Find where the given text appears and provide that cell's center as [x, y] coordinate. 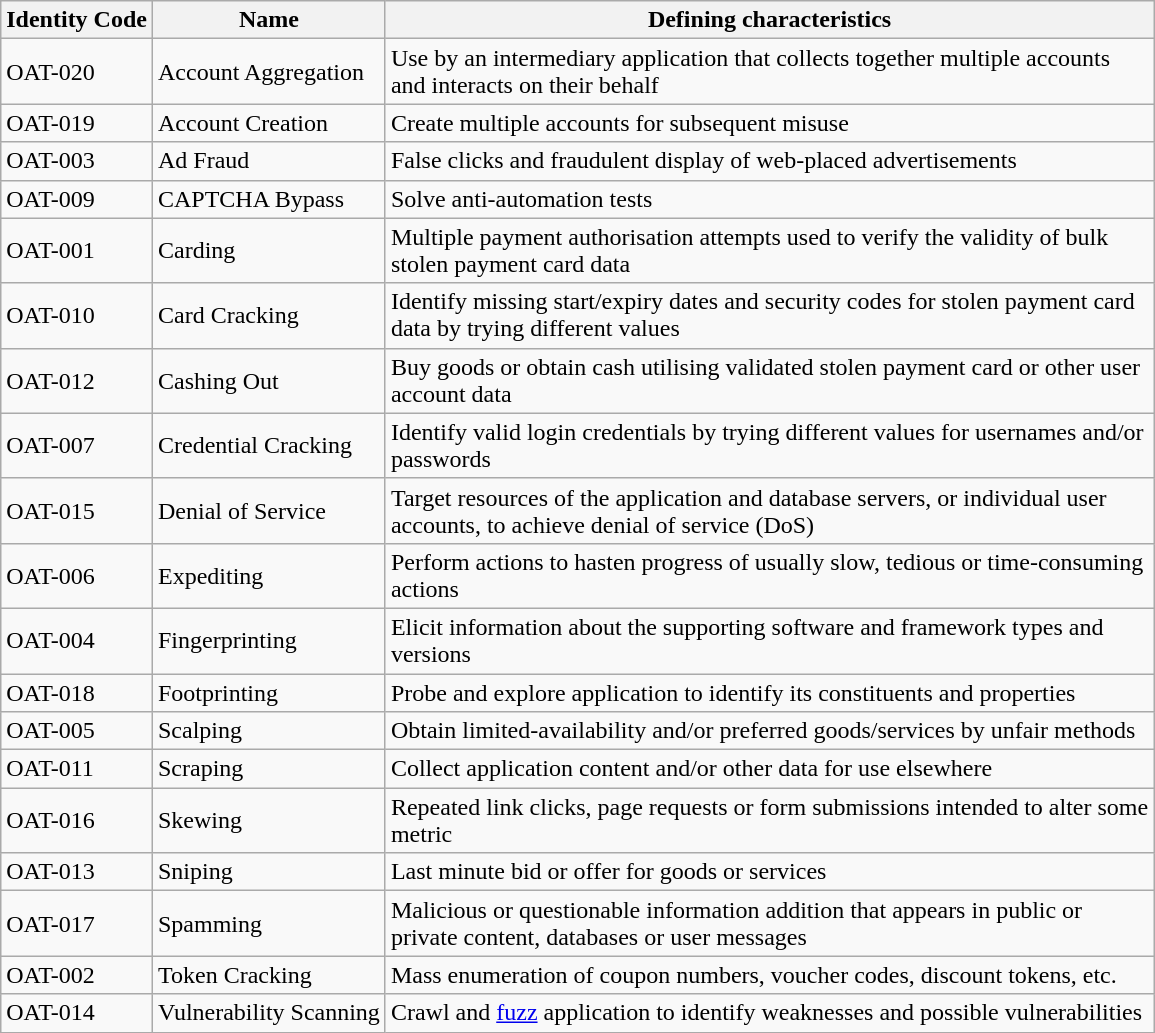
Footprinting [268, 693]
Cashing Out [268, 380]
Malicious or questionable information addition that appears in public orprivate content, databases or user messages [769, 924]
OAT-020 [77, 72]
Token Cracking [268, 975]
Account Aggregation [268, 72]
Target resources of the application and database servers, or individual useraccounts, to achieve denial of service (DoS) [769, 510]
Denial of Service [268, 510]
Identify valid login credentials by trying different values for usernames and/orpasswords [769, 446]
Name [268, 20]
Perform actions to hasten progress of usually slow, tedious or time-consumingactions [769, 576]
Elicit information about the supporting software and framework types andversions [769, 640]
Vulnerability Scanning [268, 1013]
OAT-012 [77, 380]
Credential Cracking [268, 446]
Skewing [268, 820]
OAT-002 [77, 975]
OAT-015 [77, 510]
OAT-019 [77, 123]
OAT-007 [77, 446]
OAT-001 [77, 250]
OAT-006 [77, 576]
OAT-017 [77, 924]
CAPTCHA Bypass [268, 199]
Obtain limited-availability and/or preferred goods/services by unfair methods [769, 731]
Account Creation [268, 123]
Identify missing start/expiry dates and security codes for stolen payment carddata by trying different values [769, 316]
Use by an intermediary application that collects together multiple accountsand interacts on their behalf [769, 72]
Defining characteristics [769, 20]
Carding [268, 250]
Ad Fraud [268, 161]
Solve anti-automation tests [769, 199]
OAT-003 [77, 161]
Crawl and fuzz application to identify weaknesses and possible vulnerabilities [769, 1013]
Scalping [268, 731]
OAT-014 [77, 1013]
OAT-016 [77, 820]
OAT-005 [77, 731]
OAT-004 [77, 640]
Scraping [268, 769]
OAT-010 [77, 316]
Multiple payment authorisation attempts used to verify the validity of bulkstolen payment card data [769, 250]
Card Cracking [268, 316]
Mass enumeration of coupon numbers, voucher codes, discount tokens, etc. [769, 975]
OAT-011 [77, 769]
OAT-009 [77, 199]
Spamming [268, 924]
Identity Code [77, 20]
Collect application content and/or other data for use elsewhere [769, 769]
Create multiple accounts for subsequent misuse [769, 123]
OAT-013 [77, 872]
OAT-018 [77, 693]
Repeated link clicks, page requests or form submissions intended to alter somemetric [769, 820]
False clicks and fraudulent display of web-placed advertisements [769, 161]
Last minute bid or offer for goods or services [769, 872]
Fingerprinting [268, 640]
Expediting [268, 576]
Probe and explore application to identify its constituents and properties [769, 693]
Sniping [268, 872]
Buy goods or obtain cash utilising validated stolen payment card or other useraccount data [769, 380]
